From the cell containing the given text, extract its center point as (x, y) coordinate. 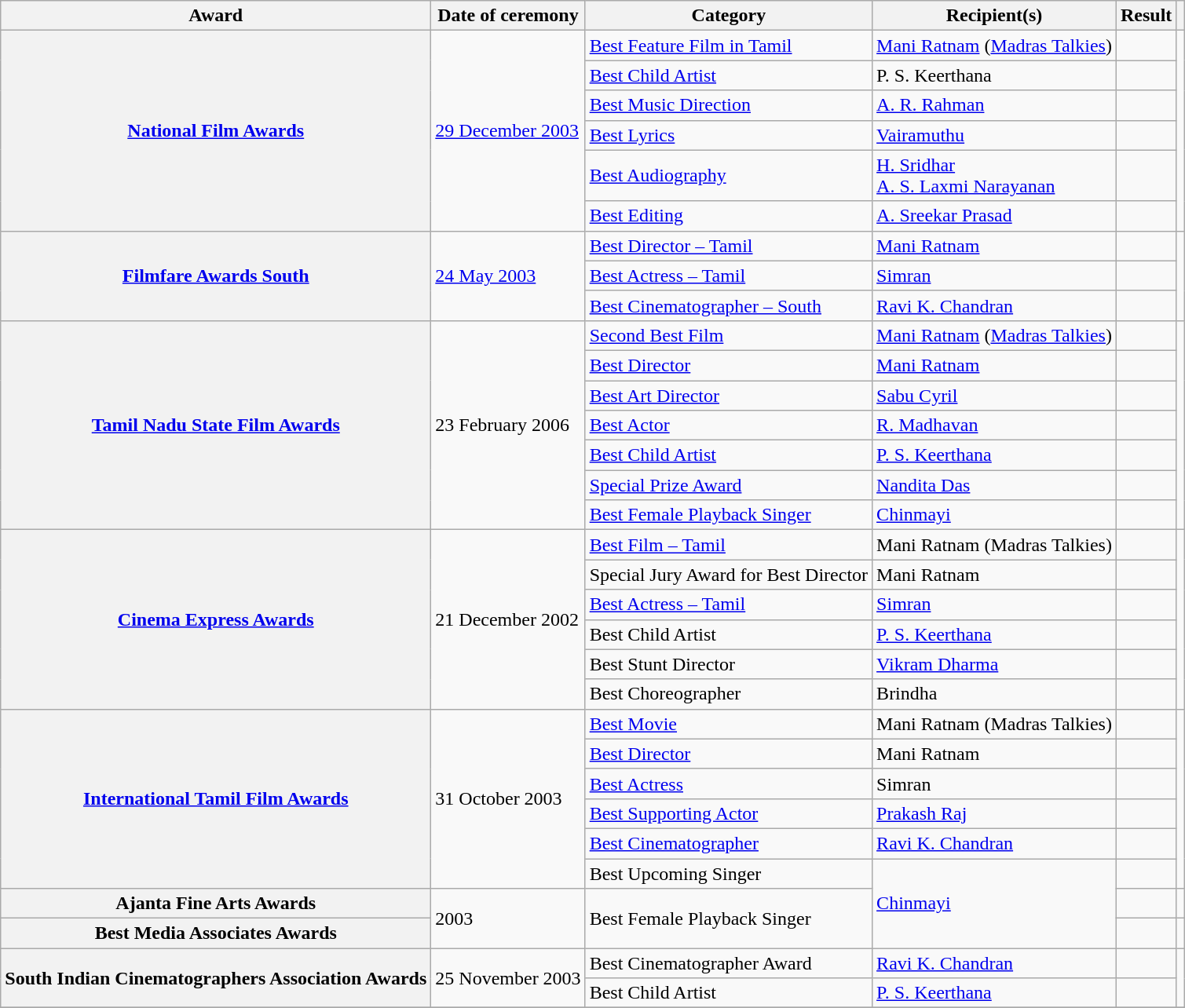
Prakash Raj (994, 813)
Best Choreographer (729, 694)
International Tamil Film Awards (216, 798)
Best Cinematographer (729, 843)
Best Media Associates Awards (216, 933)
Best Cinematographer – South (729, 305)
Best Feature Film in Tamil (729, 46)
South Indian Cinematographers Association Awards (216, 978)
Tamil Nadu State Film Awards (216, 425)
Result (1146, 16)
Vikram Dharma (994, 664)
Best Art Director (729, 395)
Ajanta Fine Arts Awards (216, 904)
H. SridharA. S. Laxmi Narayanan (994, 176)
Recipient(s) (994, 16)
Best Movie (729, 724)
Best Upcoming Singer (729, 874)
R. Madhavan (994, 425)
Second Best Film (729, 335)
2003 (508, 919)
Brindha (994, 694)
Vairamuthu (994, 135)
Best Actor (729, 425)
Sabu Cyril (994, 395)
24 May 2003 (508, 276)
Best Director – Tamil (729, 246)
Special Prize Award (729, 485)
Best Music Direction (729, 105)
Nandita Das (994, 485)
Date of ceremony (508, 16)
Award (216, 16)
A. R. Rahman (994, 105)
31 October 2003 (508, 798)
Best Audiography (729, 176)
Best Lyrics (729, 135)
25 November 2003 (508, 978)
Best Actress (729, 783)
Cinema Express Awards (216, 619)
National Film Awards (216, 130)
Special Jury Award for Best Director (729, 575)
Best Editing (729, 216)
Category (729, 16)
Filmfare Awards South (216, 276)
Best Cinematographer Award (729, 963)
23 February 2006 (508, 425)
Best Supporting Actor (729, 813)
Best Film – Tamil (729, 545)
21 December 2002 (508, 619)
29 December 2003 (508, 130)
A. Sreekar Prasad (994, 216)
Best Stunt Director (729, 664)
